Return the (X, Y) coordinate for the center point of the cell that contains the specified text.  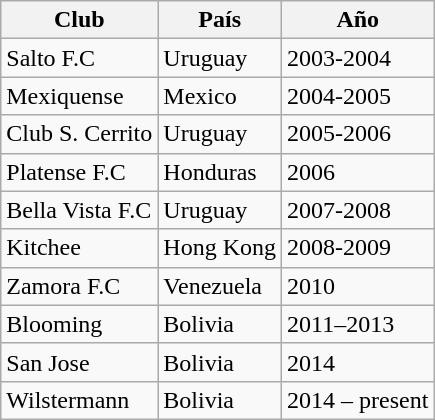
2004-2005 (358, 96)
2005-2006 (358, 134)
Blooming (80, 324)
Kitchee (80, 248)
Wilstermann (80, 400)
Salto F.C (80, 58)
2014 (358, 362)
Club (80, 20)
2007-2008 (358, 210)
2011–2013 (358, 324)
País (220, 20)
Mexico (220, 96)
Mexiquense (80, 96)
Platense F.C (80, 172)
San Jose (80, 362)
Honduras (220, 172)
Zamora F.C (80, 286)
Club S. Cerrito (80, 134)
Año (358, 20)
2014 – present (358, 400)
2003-2004 (358, 58)
Bella Vista F.C (80, 210)
2006 (358, 172)
2008-2009 (358, 248)
Hong Kong (220, 248)
2010 (358, 286)
Venezuela (220, 286)
